Extract the (x, y) coordinate from the center of the cell holding the provided text.  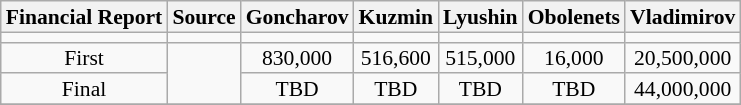
515,000 (480, 58)
20,500,000 (682, 58)
Final (84, 90)
Lyushin (480, 16)
Source (204, 16)
First (84, 58)
16,000 (574, 58)
Goncharov (298, 16)
830,000 (298, 58)
Kuzmin (396, 16)
Vladimirov (682, 16)
Obolenets (574, 16)
44,000,000 (682, 90)
516,600 (396, 58)
Financial Report (84, 16)
